From the cell containing the given text, extract its center point as (X, Y) coordinate. 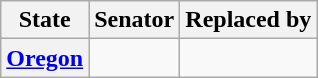
State (45, 20)
Senator (134, 20)
Oregon (45, 58)
Replaced by (248, 20)
